Provide the (X, Y) coordinate of the cell's center where the given text is located.  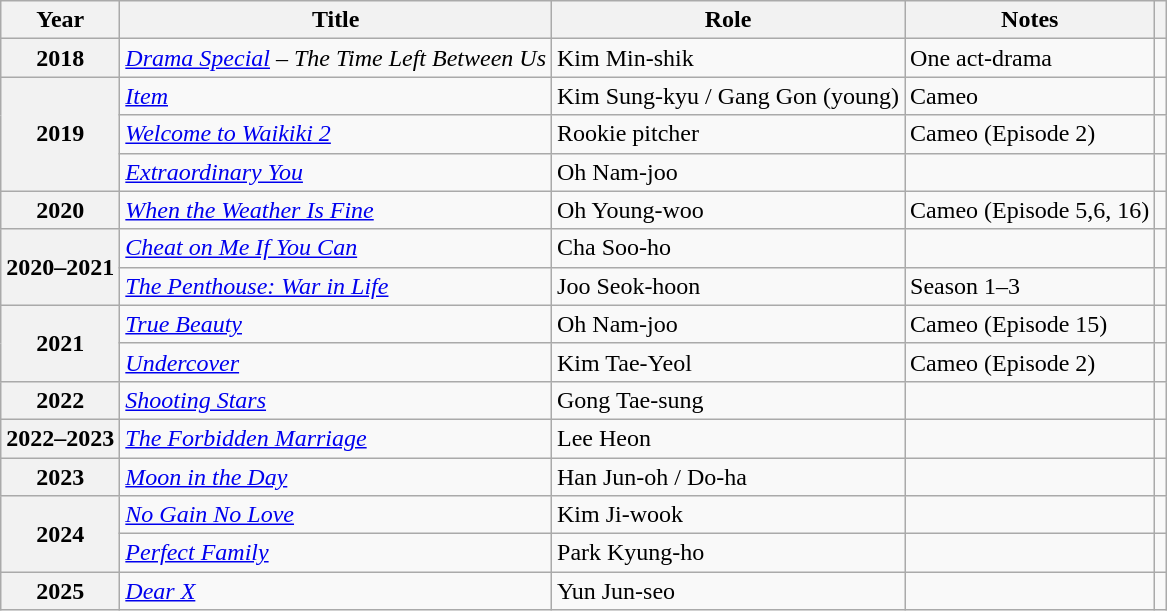
Dear X (336, 591)
Kim Ji-wook (728, 515)
Notes (1030, 20)
Drama Special – The Time Left Between Us (336, 58)
One act-drama (1030, 58)
True Beauty (336, 324)
Undercover (336, 362)
The Penthouse: War in Life (336, 286)
When the Weather Is Fine (336, 210)
Extraordinary You (336, 172)
Item (336, 96)
Cheat on Me If You Can (336, 248)
No Gain No Love (336, 515)
Cha Soo-ho (728, 248)
2020–2021 (60, 267)
Kim Sung-kyu / Gang Gon (young) (728, 96)
Lee Heon (728, 438)
Year (60, 20)
Perfect Family (336, 553)
Cameo (1030, 96)
Cameo (Episode 5,6, 16) (1030, 210)
2024 (60, 534)
Season 1–3 (1030, 286)
2023 (60, 477)
2022 (60, 400)
Joo Seok-hoon (728, 286)
Title (336, 20)
2018 (60, 58)
Moon in the Day (336, 477)
2022–2023 (60, 438)
2020 (60, 210)
The Forbidden Marriage (336, 438)
Gong Tae-sung (728, 400)
Oh Young-woo (728, 210)
Kim Min-shik (728, 58)
Welcome to Waikiki 2 (336, 134)
2021 (60, 343)
Kim Tae-Yeol (728, 362)
Cameo (Episode 15) (1030, 324)
Yun Jun-seo (728, 591)
Rookie pitcher (728, 134)
Shooting Stars (336, 400)
Role (728, 20)
2019 (60, 134)
2025 (60, 591)
Park Kyung-ho (728, 553)
Han Jun-oh / Do-ha (728, 477)
